Output the [X, Y] coordinate of the center of the cell containing the given text.  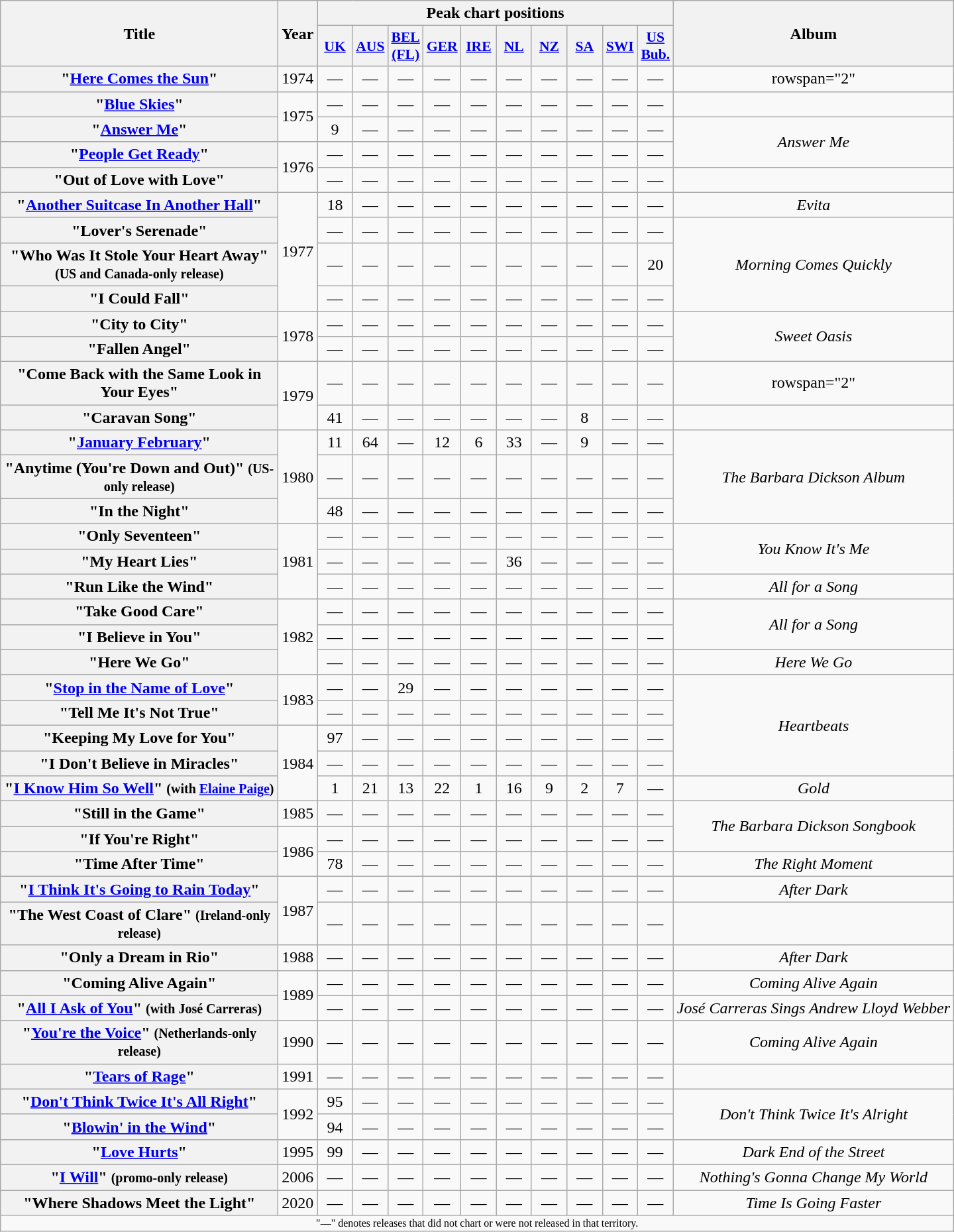
1975 [298, 117]
97 [335, 738]
1992 [298, 1114]
"Only a Dream in Rio" [139, 958]
Gold [814, 789]
"Tears of Rage" [139, 1076]
"Come Back with the Same Look in Your Eyes" [139, 383]
"City to City" [139, 324]
12 [443, 443]
1981 [298, 561]
"—" denotes releases that did not chart or were not released in that territory. [477, 1223]
21 [370, 789]
Album [814, 33]
16 [514, 789]
95 [335, 1101]
22 [443, 789]
1974 [298, 79]
1995 [298, 1152]
1982 [298, 637]
1984 [298, 763]
"Here Comes the Sun" [139, 79]
1983 [298, 700]
Answer Me [814, 142]
1991 [298, 1076]
1976 [298, 167]
94 [335, 1127]
"If You're Right" [139, 839]
"Run Like the Wind" [139, 587]
"Stop in the Name of Love" [139, 687]
99 [335, 1152]
NZ [549, 46]
18 [335, 205]
USBub. [655, 46]
"People Get Ready" [139, 154]
Sweet Oasis [814, 337]
Nothing's Gonna Change My World [814, 1177]
Dark End of the Street [814, 1152]
2006 [298, 1177]
"Time After Time" [139, 864]
1978 [298, 337]
20 [655, 264]
"Keeping My Love for You" [139, 738]
8 [584, 418]
BEL(FL) [405, 46]
2 [584, 789]
33 [514, 443]
The Barbara Dickson Songbook [814, 826]
Don't Think Twice It's Alright [814, 1114]
"Caravan Song" [139, 418]
1989 [298, 995]
"Here We Go" [139, 662]
The Barbara Dickson Album [814, 477]
11 [335, 443]
13 [405, 789]
48 [335, 511]
José Carreras Sings Andrew Lloyd Webber [814, 1008]
1980 [298, 477]
7 [620, 789]
"I Believe in You" [139, 637]
"Take Good Care" [139, 612]
"Tell Me It's Not True" [139, 712]
"In the Night" [139, 511]
"Still in the Game" [139, 814]
"I Know Him So Well" (with Elaine Paige) [139, 789]
AUS [370, 46]
"I Will" (promo-only release) [139, 1177]
The Right Moment [814, 864]
"I Don't Believe in Miracles" [139, 763]
Here We Go [814, 662]
"Where Shadows Meet the Light" [139, 1203]
"Anytime (You're Down and Out)" (US-only release) [139, 477]
1990 [298, 1042]
"Blowin' in the Wind" [139, 1127]
IRE [478, 46]
"Another Suitcase In Another Hall" [139, 205]
"Love Hurts" [139, 1152]
You Know It's Me [814, 549]
"Don't Think Twice It's All Right" [139, 1101]
1979 [298, 396]
Title [139, 33]
6 [478, 443]
"January February" [139, 443]
Heartbeats [814, 725]
"All I Ask of You" (with José Carreras) [139, 1008]
GER [443, 46]
SA [584, 46]
36 [514, 561]
1985 [298, 814]
Year [298, 33]
"I Think It's Going to Rain Today" [139, 889]
"Coming Alive Again" [139, 983]
Time Is Going Faster [814, 1203]
41 [335, 418]
"Who Was It Stole Your Heart Away" (US and Canada-only release) [139, 264]
UK [335, 46]
"Lover's Serenade" [139, 230]
1988 [298, 958]
"The West Coast of Clare" (Ireland-only release) [139, 924]
"Answer Me" [139, 129]
"Fallen Angel" [139, 349]
2020 [298, 1203]
78 [335, 864]
Evita [814, 205]
"You're the Voice" (Netherlands-only release) [139, 1042]
29 [405, 687]
1987 [298, 911]
"Only Seventeen" [139, 536]
Peak chart positions [496, 13]
1977 [298, 252]
"Blue Skies" [139, 104]
"Out of Love with Love" [139, 180]
SWI [620, 46]
1986 [298, 852]
Morning Comes Quickly [814, 264]
NL [514, 46]
"I Could Fall" [139, 298]
"My Heart Lies" [139, 561]
64 [370, 443]
